From the cell containing the given text, extract its center point as (x, y) coordinate. 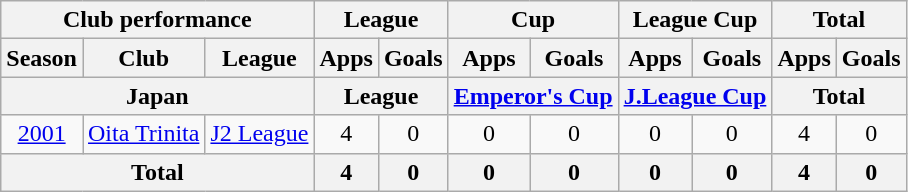
Club (143, 58)
Cup (533, 20)
J.League Cup (695, 96)
2001 (42, 134)
Season (42, 58)
Club performance (158, 20)
Emperor's Cup (533, 96)
League Cup (695, 20)
Japan (158, 96)
Oita Trinita (143, 134)
J2 League (260, 134)
